For the text-containing cell, return its midpoint in [x, y] coordinate format. 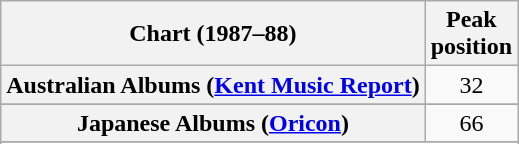
32 [471, 85]
Australian Albums (Kent Music Report) [213, 85]
Peakposition [471, 34]
Chart (1987–88) [213, 34]
66 [471, 123]
Japanese Albums (Oricon) [213, 123]
